Scan for the cell matching the given text and deliver its [X, Y] coordinate at center. 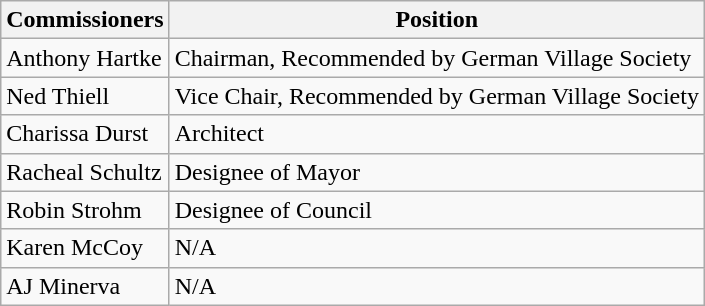
Ned Thiell [85, 96]
Karen McCoy [85, 248]
Architect [436, 134]
Position [436, 20]
Robin Strohm [85, 210]
Racheal Schultz [85, 172]
Designee of Council [436, 210]
Chairman, Recommended by German Village Society [436, 58]
Anthony Hartke [85, 58]
Commissioners [85, 20]
Designee of Mayor [436, 172]
AJ Minerva [85, 286]
Vice Chair, Recommended by German Village Society [436, 96]
Charissa Durst [85, 134]
